Identify which cell holds the provided text, then report its [X, Y] central coordinate. 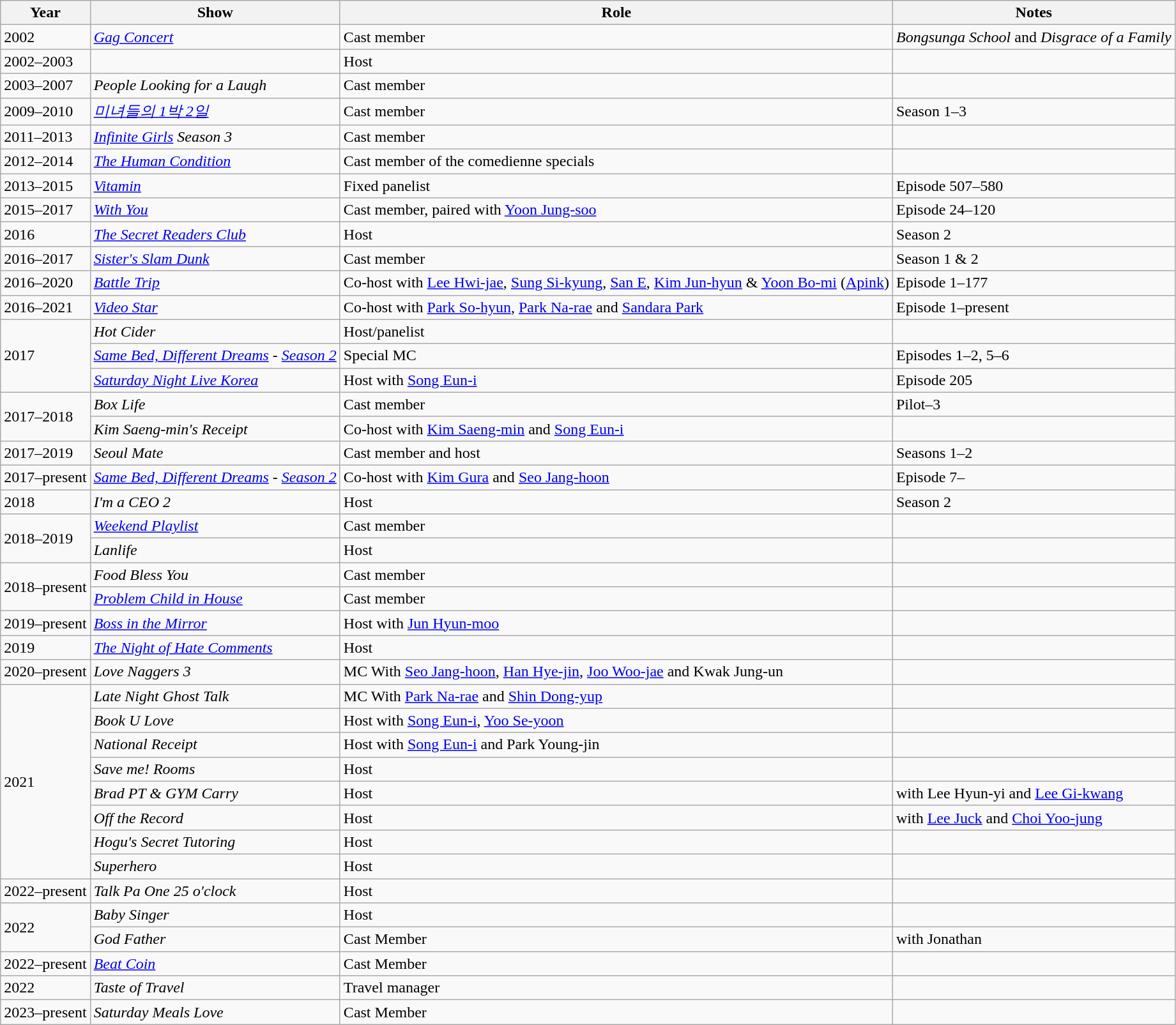
Episode 205 [1034, 380]
Save me! Rooms [215, 769]
Travel manager [616, 988]
with Jonathan [1034, 939]
2003–2007 [45, 86]
Infinite Girls Season 3 [215, 137]
2013–2015 [45, 186]
2018–present [45, 587]
I'm a CEO 2 [215, 501]
Host/panelist [616, 331]
Box Life [215, 404]
Brad PT & GYM Carry [215, 793]
Cast member, paired with Yoon Jung-soo [616, 210]
Show [215, 13]
God Father [215, 939]
MC With Park Na-rae and Shin Dong-yup [616, 696]
Co-host with Park So-hyun, Park Na-rae and Sandara Park [616, 307]
Sister's Slam Dunk [215, 259]
Host with Song Eun-i [616, 380]
미녀들의 1박 2일 [215, 111]
Saturday Meals Love [215, 1012]
2016–2021 [45, 307]
The Night of Hate Comments [215, 648]
Episode 24–120 [1034, 210]
2009–2010 [45, 111]
Beat Coin [215, 964]
2011–2013 [45, 137]
Season 1 & 2 [1034, 259]
2017–present [45, 477]
2015–2017 [45, 210]
2018 [45, 501]
Co-host with Kim Gura and Seo Jang-hoon [616, 477]
Talk Pa One 25 o'clock [215, 891]
Notes [1034, 13]
With You [215, 210]
with Lee Juck and Choi Yoo-jung [1034, 817]
Video Star [215, 307]
Hot Cider [215, 331]
MC With Seo Jang-hoon, Han Hye-jin, Joo Woo-jae and Kwak Jung-un [616, 672]
Battle Trip [215, 283]
2017–2018 [45, 416]
Seasons 1–2 [1034, 453]
2017–2019 [45, 453]
Vitamin [215, 186]
2023–present [45, 1012]
Bongsunga School and Disgrace of a Family [1034, 37]
Year [45, 13]
Co-host with Lee Hwi-jae, Sung Si-kyung, San E, Kim Jun-hyun & Yoon Bo-mi (Apink) [616, 283]
Episode 507–580 [1034, 186]
National Receipt [215, 745]
2020–present [45, 672]
Love Naggers 3 [215, 672]
People Looking for a Laugh [215, 86]
2018–2019 [45, 538]
2019–present [45, 623]
Seoul Mate [215, 453]
Baby Singer [215, 915]
Co-host with Kim Saeng-min and Song Eun-i [616, 429]
2016–2017 [45, 259]
Kim Saeng-min's Receipt [215, 429]
Boss in the Mirror [215, 623]
2012–2014 [45, 162]
2002–2003 [45, 61]
Superhero [215, 866]
Cast member of the comedienne specials [616, 162]
Lanlife [215, 550]
Host with Song Eun-i, Yoo Se-yoon [616, 720]
Problem Child in House [215, 599]
Episode 1–177 [1034, 283]
Hogu's Secret Tutoring [215, 842]
with Lee Hyun-yi and Lee Gi-kwang [1034, 793]
2021 [45, 781]
The Human Condition [215, 162]
Host with Jun Hyun-moo [616, 623]
The Secret Readers Club [215, 234]
Host with Song Eun-i and Park Young-jin [616, 745]
Fixed panelist [616, 186]
2016–2020 [45, 283]
Episode 1–present [1034, 307]
Late Night Ghost Talk [215, 696]
Pilot–3 [1034, 404]
Season 1–3 [1034, 111]
Cast member and host [616, 453]
2019 [45, 648]
Saturday Night Live Korea [215, 380]
2002 [45, 37]
Weekend Playlist [215, 526]
Episodes 1–2, 5–6 [1034, 356]
Book U Love [215, 720]
Gag Concert [215, 37]
2017 [45, 356]
Special MC [616, 356]
2016 [45, 234]
Food Bless You [215, 575]
Off the Record [215, 817]
Role [616, 13]
Episode 7– [1034, 477]
Taste of Travel [215, 988]
